Search for the cell housing the specified text and yield its [X, Y] center coordinate. 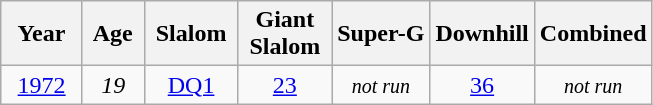
Giant Slalom [285, 34]
Combined [593, 34]
19 [113, 85]
36 [482, 85]
23 [285, 85]
Super-G [381, 34]
Downhill [482, 34]
Slalom [191, 34]
DQ1 [191, 85]
Year [42, 34]
1972 [42, 85]
Age [113, 34]
